Detect which cell encompasses the target text, then output its [x, y] center coordinate. 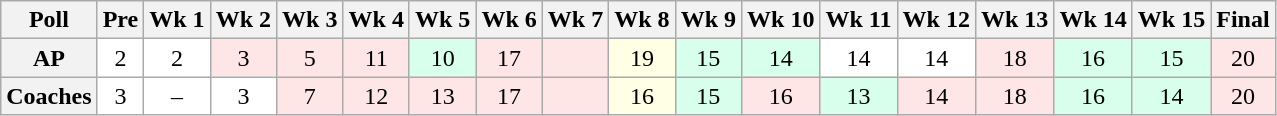
Wk 9 [708, 20]
Wk 2 [243, 20]
– [177, 96]
Wk 4 [376, 20]
Wk 12 [936, 20]
Wk 15 [1171, 20]
Wk 8 [642, 20]
7 [310, 96]
Wk 10 [781, 20]
Wk 13 [1014, 20]
Poll [49, 20]
12 [376, 96]
Wk 6 [509, 20]
Pre [120, 20]
Wk 7 [575, 20]
11 [376, 58]
10 [442, 58]
Wk 14 [1093, 20]
19 [642, 58]
Coaches [49, 96]
Wk 11 [858, 20]
Wk 1 [177, 20]
AP [49, 58]
5 [310, 58]
Final [1243, 20]
Wk 3 [310, 20]
Wk 5 [442, 20]
